For the text-containing cell, return its midpoint in [x, y] coordinate format. 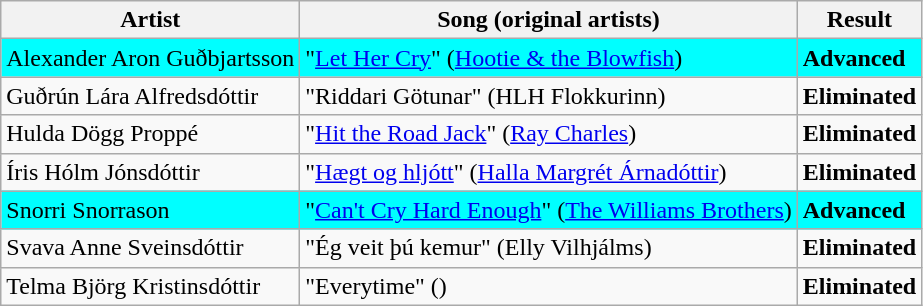
Song (original artists) [548, 20]
Result [859, 20]
"Can't Cry Hard Enough" (The Williams Brothers) [548, 210]
"Ég veit þú kemur" (Elly Vilhjálms) [548, 248]
Artist [150, 20]
"Let Her Cry" (Hootie & the Blowfish) [548, 58]
Telma Björg Kristinsdóttir [150, 286]
"Riddari Götunar" (HLH Flokkurinn) [548, 96]
"Hit the Road Jack" (Ray Charles) [548, 134]
"Everytime" () [548, 286]
Íris Hólm Jónsdóttir [150, 172]
Svava Anne Sveinsdóttir [150, 248]
Hulda Dögg Proppé [150, 134]
Snorri Snorrason [150, 210]
Alexander Aron Guðbjartsson [150, 58]
Guðrún Lára Alfredsdóttir [150, 96]
"Hægt og hljótt" (Halla Margrét Árnadóttir) [548, 172]
